Capture the cell that displays the provided text and extract its [X, Y] central coordinate. 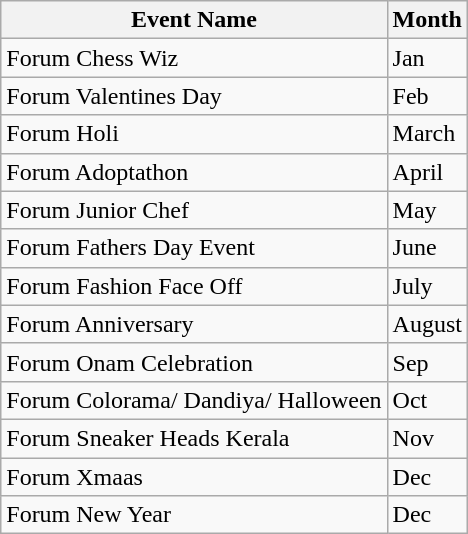
Feb [427, 96]
May [427, 210]
June [427, 248]
Nov [427, 438]
Jan [427, 58]
April [427, 172]
Sep [427, 362]
Forum Chess Wiz [194, 58]
Forum Fathers Day Event [194, 248]
Forum New Year [194, 515]
Forum Anniversary [194, 324]
Forum Adoptathon [194, 172]
March [427, 134]
Forum Onam Celebration [194, 362]
July [427, 286]
Event Name [194, 20]
Month [427, 20]
Forum Fashion Face Off [194, 286]
Oct [427, 400]
Forum Holi [194, 134]
Forum Valentines Day [194, 96]
Forum Xmaas [194, 477]
Forum Sneaker Heads Kerala [194, 438]
Forum Junior Chef [194, 210]
Forum Colorama/ Dandiya/ Halloween [194, 400]
August [427, 324]
